Locate the cell with the specified text and output its (X, Y) center coordinate. 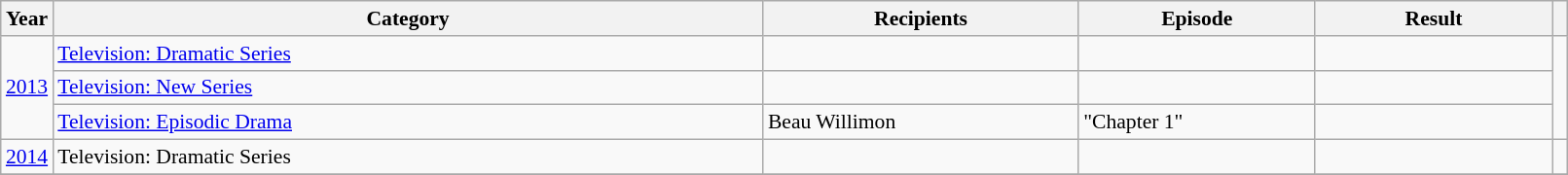
Year (27, 18)
Result (1433, 18)
Episode (1197, 18)
Television: New Series (408, 87)
"Chapter 1" (1197, 122)
2013 (27, 87)
Recipients (921, 18)
Television: Episodic Drama (408, 122)
2014 (27, 157)
Beau Willimon (921, 122)
Category (408, 18)
